For the text-containing cell, return its midpoint in (X, Y) coordinate format. 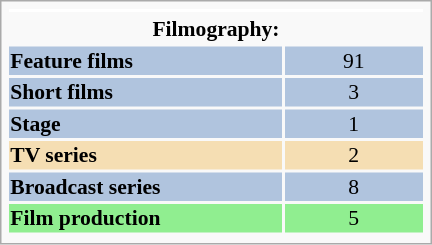
Film production (146, 218)
Feature films (146, 60)
8 (354, 186)
Broadcast series (146, 186)
Stage (146, 123)
TV series (146, 155)
3 (354, 92)
91 (354, 60)
Short films (146, 92)
1 (354, 123)
2 (354, 155)
Filmography: (216, 29)
5 (354, 218)
